Scan for the cell matching the given text and deliver its (X, Y) coordinate at center. 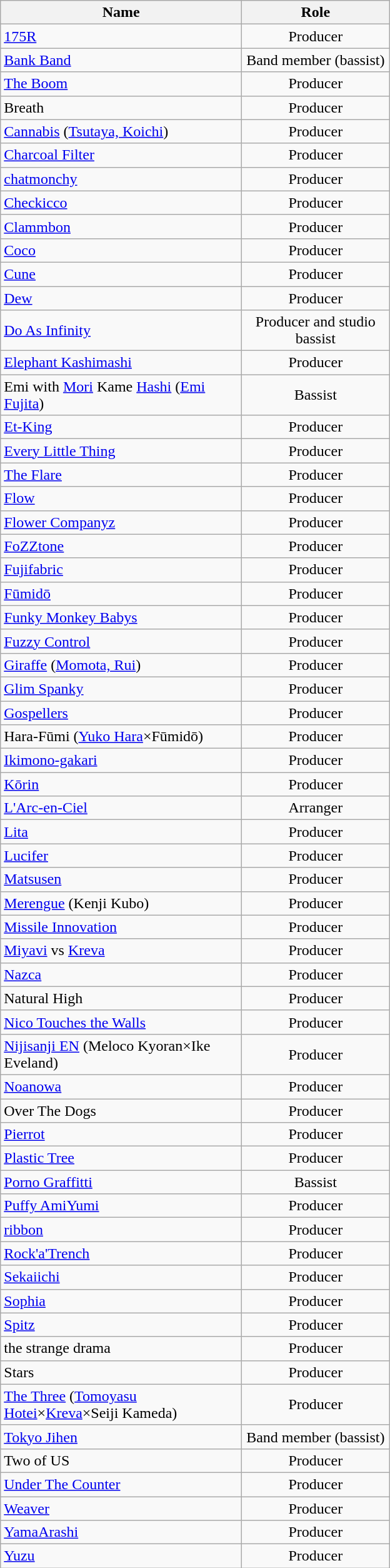
Sophia (121, 1301)
Fuzzy Control (121, 641)
Breath (121, 108)
Fūmidō (121, 594)
Every Little Thing (121, 451)
Clammbon (121, 226)
Name (121, 13)
Gospellers (121, 712)
Checkicco (121, 203)
Spitz (121, 1325)
The Boom (121, 84)
Charcoal Filter (121, 155)
Hara-Fūmi (Yuko Hara×Fūmidō) (121, 737)
Puffy AmiYumi (121, 1206)
Flower Companyz (121, 522)
Producer and studio bassist (316, 330)
Rock'a'Trench (121, 1253)
Nazca (121, 974)
Role (316, 13)
Coco (121, 250)
Two of US (121, 1460)
ribbon (121, 1230)
Fujifabric (121, 570)
Under The Counter (121, 1484)
Sekaiichi (121, 1277)
the strange drama (121, 1348)
Yuzu (121, 1556)
The Flare (121, 475)
Missile Innovation (121, 927)
Dew (121, 298)
Matsusen (121, 879)
Porno Graffitti (121, 1182)
Et-King (121, 427)
175R (121, 36)
Glim Spanky (121, 689)
Stars (121, 1372)
Weaver (121, 1508)
Miyavi vs Kreva (121, 951)
Funky Monkey Babys (121, 617)
Merengue (Kenji Kubo) (121, 903)
Kōrin (121, 784)
L'Arc-en-Ciel (121, 808)
Tokyo Jihen (121, 1437)
Arranger (316, 808)
Flow (121, 498)
Plastic Tree (121, 1158)
FoZZtone (121, 546)
Emi with Mori Kame Hashi (Emi Fujita) (121, 395)
Do As Infinity (121, 330)
Cune (121, 274)
Pierrot (121, 1135)
Giraffe (Momota, Rui) (121, 665)
Nijisanji EN (Meloco Kyoran×Ike Eveland) (121, 1055)
Lucifer (121, 856)
Elephant Kashimashi (121, 363)
Noanowa (121, 1086)
Over The Dogs (121, 1110)
Nico Touches the Walls (121, 1022)
The Three (Tomoyasu Hotei×Kreva×Seiji Kameda) (121, 1405)
chatmonchy (121, 179)
Bank Band (121, 60)
Lita (121, 832)
YamaArashi (121, 1532)
Cannabis (Tsutaya, Koichi) (121, 131)
Natural High (121, 998)
Ikimono-gakari (121, 761)
